For the text-containing cell, return its midpoint in [x, y] coordinate format. 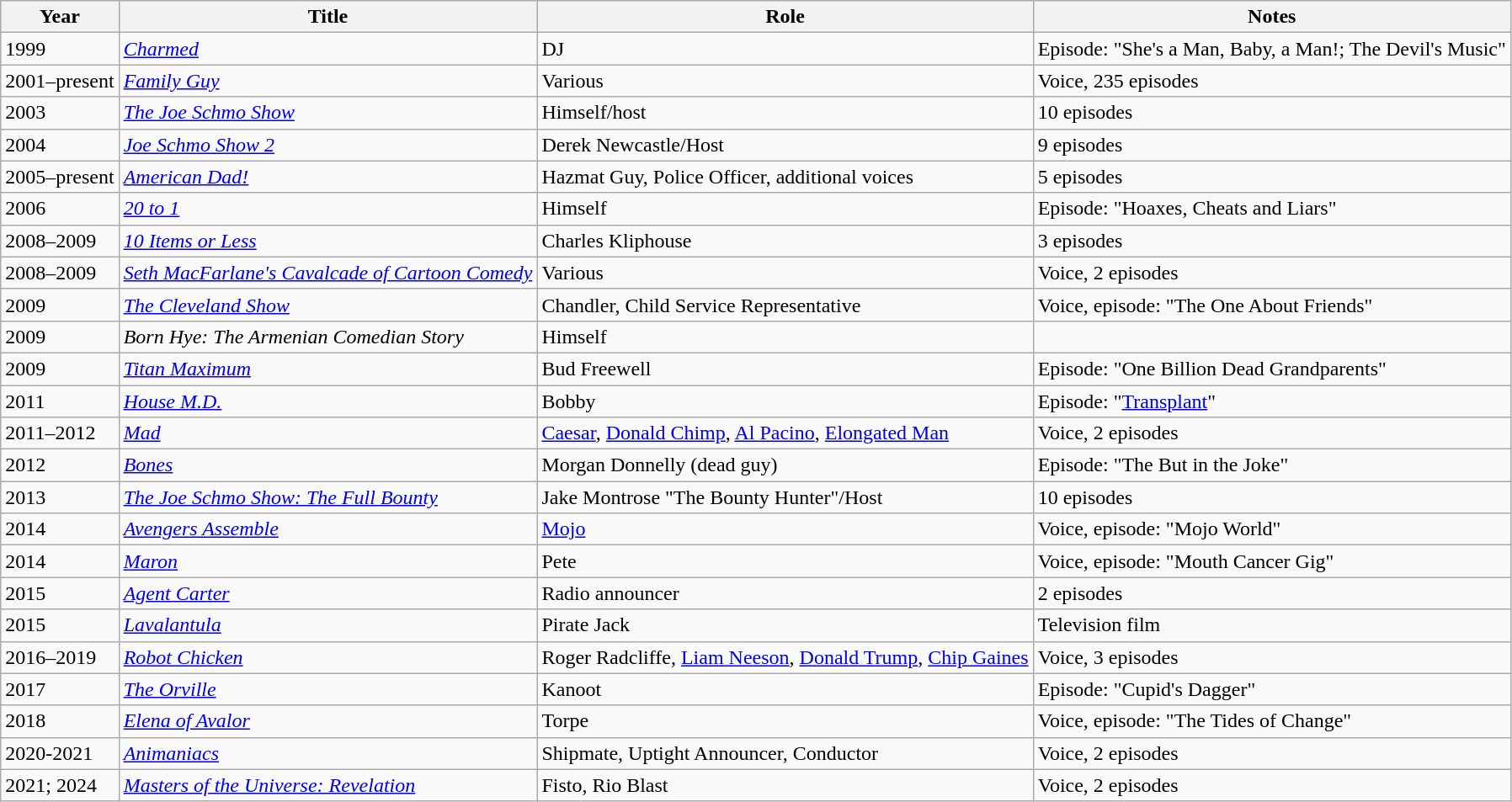
Titan Maximum [328, 369]
Himself/host [785, 113]
Animaniacs [328, 753]
2020-2021 [60, 753]
2011 [60, 401]
20 to 1 [328, 209]
American Dad! [328, 177]
Bud Freewell [785, 369]
Voice, episode: "The One About Friends" [1271, 305]
Voice, 235 episodes [1271, 81]
2016–2019 [60, 657]
Kanoot [785, 689]
Caesar, Donald Chimp, Al Pacino, Elongated Man [785, 433]
Voice, episode: "The Tides of Change" [1271, 721]
Masters of the Universe: Revelation [328, 785]
Derek Newcastle/Host [785, 145]
Elena of Avalor [328, 721]
2001–present [60, 81]
Title [328, 17]
Maron [328, 561]
2011–2012 [60, 433]
Year [60, 17]
Bones [328, 465]
Voice, episode: "Mouth Cancer Gig" [1271, 561]
Born Hye: The Armenian Comedian Story [328, 337]
Hazmat Guy, Police Officer, additional voices [785, 177]
Family Guy [328, 81]
Voice, episode: "Mojo World" [1271, 529]
DJ [785, 49]
1999 [60, 49]
Episode: "One Billion Dead Grandparents" [1271, 369]
Bobby [785, 401]
Torpe [785, 721]
2013 [60, 497]
Jake Montrose "The Bounty Hunter"/Host [785, 497]
The Joe Schmo Show [328, 113]
Pete [785, 561]
Mad [328, 433]
Morgan Donnelly (dead guy) [785, 465]
The Orville [328, 689]
2017 [60, 689]
2006 [60, 209]
2004 [60, 145]
Notes [1271, 17]
Episode: "Hoaxes, Cheats and Liars" [1271, 209]
Episode: "She's a Man, Baby, a Man!; The Devil's Music" [1271, 49]
Joe Schmo Show 2 [328, 145]
Charles Kliphouse [785, 241]
2018 [60, 721]
Pirate Jack [785, 625]
10 Items or Less [328, 241]
Radio announcer [785, 593]
Seth MacFarlane's Cavalcade of Cartoon Comedy [328, 273]
Agent Carter [328, 593]
3 episodes [1271, 241]
Television film [1271, 625]
Lavalantula [328, 625]
Charmed [328, 49]
2 episodes [1271, 593]
2012 [60, 465]
Fisto, Rio Blast [785, 785]
Avengers Assemble [328, 529]
2005–present [60, 177]
5 episodes [1271, 177]
Episode: "Transplant" [1271, 401]
Mojo [785, 529]
Roger Radcliffe, Liam Neeson, Donald Trump, Chip Gaines [785, 657]
Chandler, Child Service Representative [785, 305]
9 episodes [1271, 145]
Episode: "The But in the Joke" [1271, 465]
Voice, 3 episodes [1271, 657]
2003 [60, 113]
The Joe Schmo Show: The Full Bounty [328, 497]
The Cleveland Show [328, 305]
Shipmate, Uptight Announcer, Conductor [785, 753]
Role [785, 17]
Robot Chicken [328, 657]
House M.D. [328, 401]
Episode: "Cupid's Dagger" [1271, 689]
2021; 2024 [60, 785]
